Locate the cell with the specified text and output its (x, y) center coordinate. 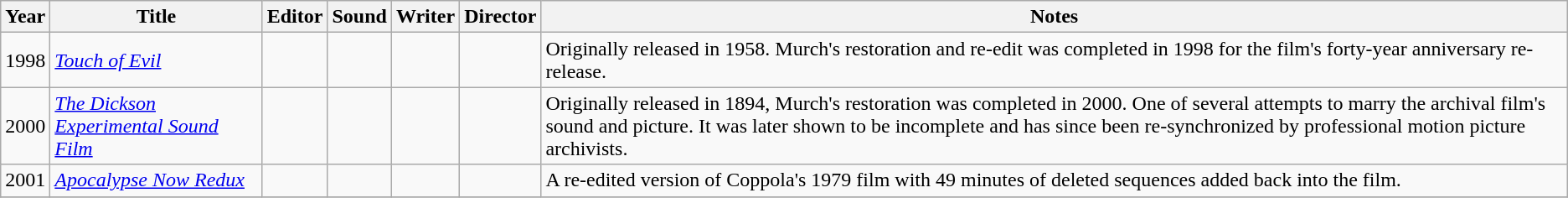
Title (156, 17)
A re-edited version of Coppola's 1979 film with 49 minutes of deleted sequences added back into the film. (1054, 180)
Writer (426, 17)
Notes (1054, 17)
Director (501, 17)
1998 (25, 60)
Year (25, 17)
Apocalypse Now Redux (156, 180)
Touch of Evil (156, 60)
Sound (359, 17)
Editor (295, 17)
2001 (25, 180)
The Dickson Experimental Sound Film (156, 126)
Originally released in 1958. Murch's restoration and re-edit was completed in 1998 for the film's forty-year anniversary re-release. (1054, 60)
2000 (25, 126)
